Return the (x, y) coordinate for the center point of the cell that contains the specified text.  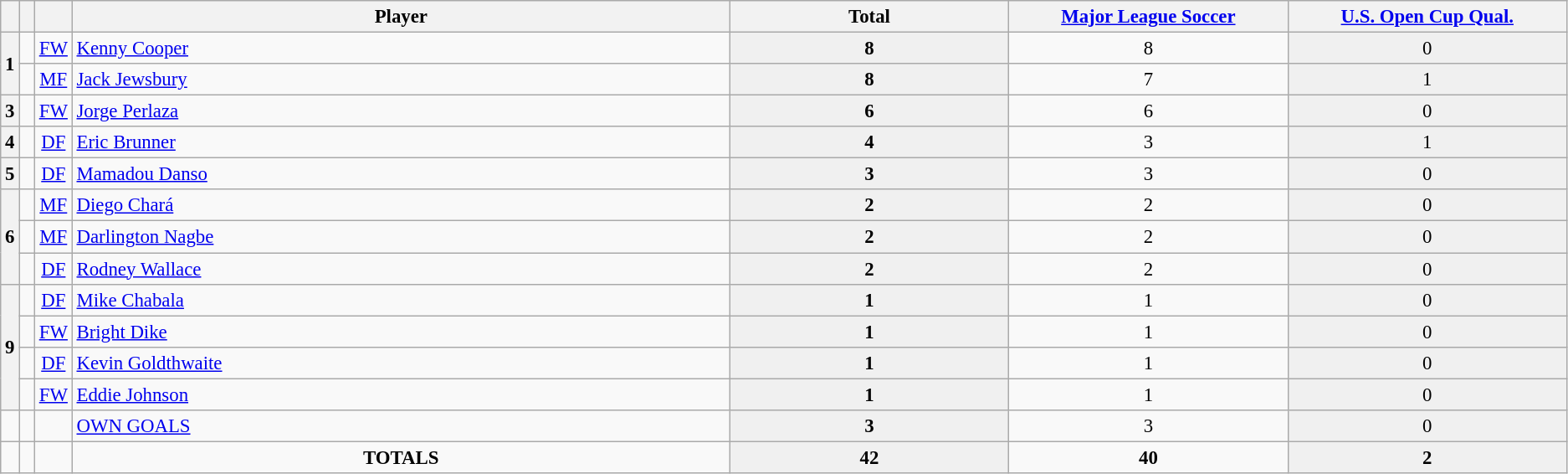
OWN GOALS (401, 426)
Player (401, 17)
Kevin Goldthwaite (401, 363)
TOTALS (401, 457)
U.S. Open Cup Qual. (1427, 17)
Diego Chará (401, 205)
Jorge Perlaza (401, 111)
9 (10, 347)
Eddie Johnson (401, 394)
Kenny Cooper (401, 49)
Mike Chabala (401, 300)
Major League Soccer (1148, 17)
5 (10, 174)
42 (869, 457)
Darlington Nagbe (401, 237)
Eric Brunner (401, 142)
Mamadou Danso (401, 174)
7 (1148, 80)
Jack Jewsbury (401, 80)
Total (869, 17)
40 (1148, 457)
Rodney Wallace (401, 269)
Bright Dike (401, 332)
